Locate the cell with the specified text and output its [x, y] center coordinate. 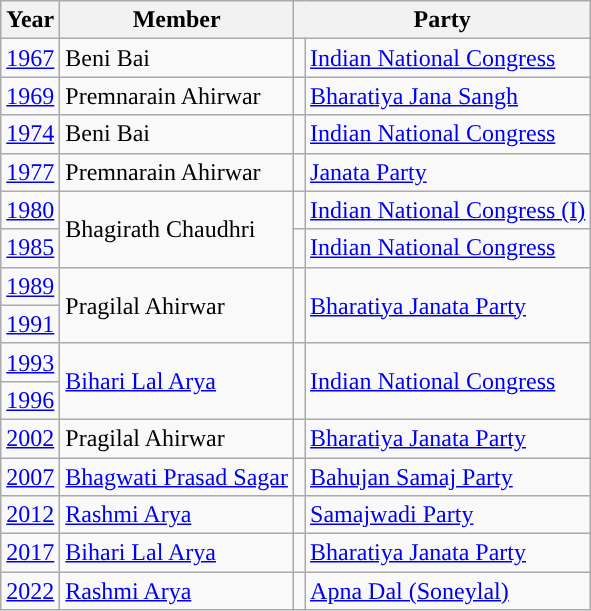
1996 [30, 400]
Samajwadi Party [448, 515]
2012 [30, 515]
2007 [30, 477]
Bharatiya Jana Sangh [448, 96]
1993 [30, 362]
Bhagwati Prasad Sagar [177, 477]
2002 [30, 438]
1989 [30, 286]
Janata Party [448, 172]
Member [177, 20]
1974 [30, 134]
Bhagirath Chaudhri [177, 229]
1980 [30, 210]
Bahujan Samaj Party [448, 477]
1985 [30, 248]
Party [442, 20]
1967 [30, 58]
Apna Dal (Soneylal) [448, 591]
Indian National Congress (I) [448, 210]
2022 [30, 591]
1969 [30, 96]
Year [30, 20]
2017 [30, 553]
1991 [30, 324]
1977 [30, 172]
